For the text-containing cell, return its midpoint in [X, Y] coordinate format. 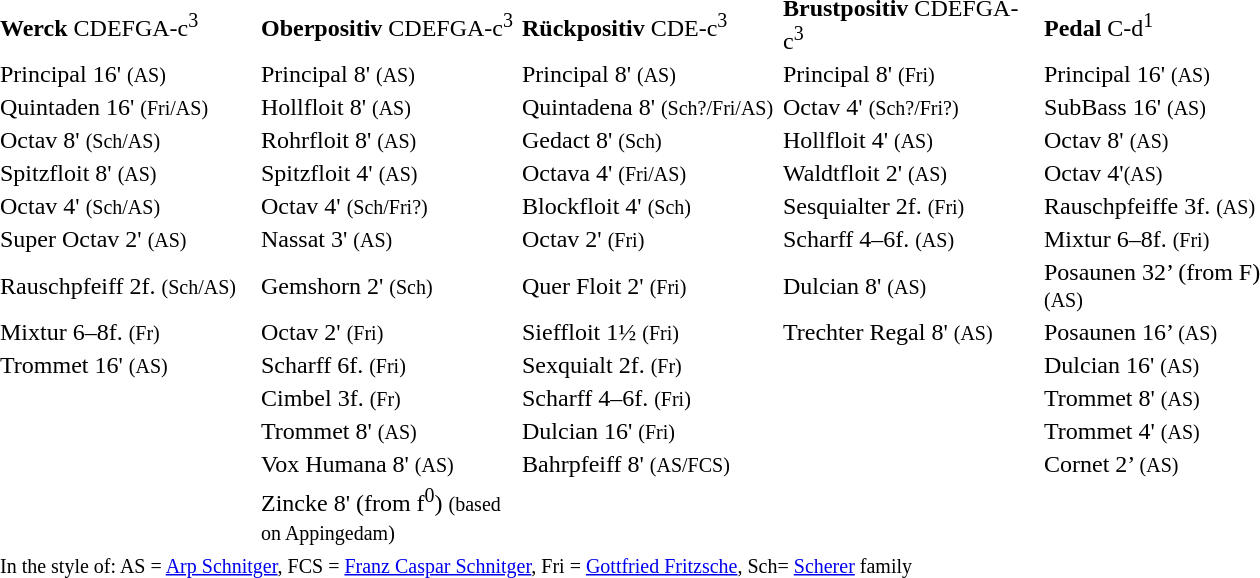
Hollfloit 8' (AS) [388, 108]
Gedact 8' (Sch) [650, 140]
Spitzfloit 4' (AS) [388, 174]
Scharff 6f. (Fri) [388, 366]
Trommet 8' (AS) [388, 432]
Scharff 4–6f. (AS) [910, 240]
Sesquialter 2f. (Fri) [910, 206]
Trechter Regal 8' (AS) [910, 332]
Sieffloit 1½ (Fri) [650, 332]
Cimbel 3f. (Fr) [388, 398]
Sexquialt 2f. (Fr) [650, 366]
Quer Floit 2' (Fri) [650, 286]
Bahrpfeiff 8' (AS/FCS) [650, 464]
Octav 4' (Sch/Fri?) [388, 206]
Hollfloit 4' (AS) [910, 140]
Principal 8' (Fri) [910, 74]
Blockfloit 4' (Sch) [650, 206]
Rohrfloit 8' (AS) [388, 140]
Gemshorn 2' (Sch) [388, 286]
Octava 4' (Fri/AS) [650, 174]
Zincke 8' (from f0) (based on Appingedam) [388, 514]
Nassat 3' (AS) [388, 240]
Dulcian 16' (Fri) [650, 432]
Vox Humana 8' (AS) [388, 464]
Dulcian 8' (AS) [910, 286]
Octav 4' (Sch?/Fri?) [910, 108]
Quintadena 8' (Sch?/Fri/AS) [650, 108]
Scharff 4–6f. (Fri) [650, 398]
Waldtfloit 2' (AS) [910, 174]
